For the text-containing cell, return its midpoint in [x, y] coordinate format. 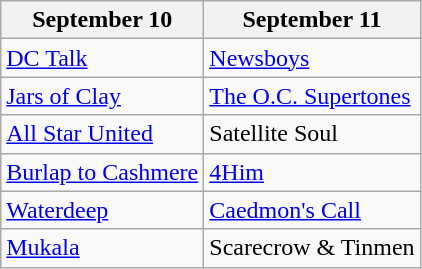
Satellite Soul [312, 134]
September 11 [312, 20]
September 10 [102, 20]
DC Talk [102, 58]
All Star United [102, 134]
Jars of Clay [102, 96]
4Him [312, 172]
Newsboys [312, 58]
Mukala [102, 248]
Scarecrow & Tinmen [312, 248]
Waterdeep [102, 210]
Caedmon's Call [312, 210]
The O.C. Supertones [312, 96]
Burlap to Cashmere [102, 172]
